Find where the given text appears and provide that cell's center as (x, y) coordinate. 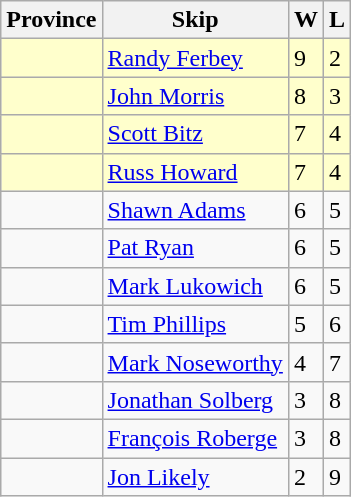
Shawn Adams (195, 210)
W (306, 20)
Jon Likely (195, 477)
Tim Phillips (195, 324)
Randy Ferbey (195, 58)
François Roberge (195, 438)
Mark Noseworthy (195, 362)
John Morris (195, 96)
Skip (195, 20)
Pat Ryan (195, 248)
Scott Bitz (195, 134)
Province (52, 20)
Jonathan Solberg (195, 400)
L (336, 20)
Russ Howard (195, 172)
Mark Lukowich (195, 286)
